Determine the [X, Y] coordinate at the center of the cell enclosing the given text.  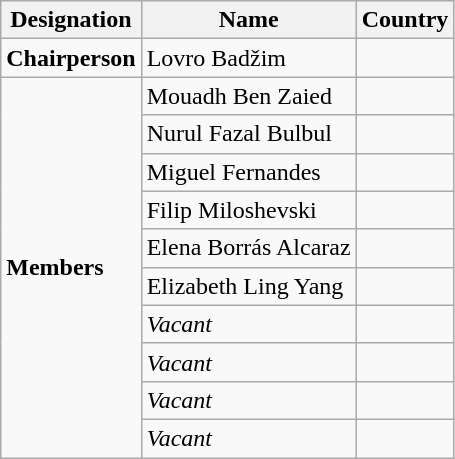
Elena Borrás Alcaraz [248, 248]
Miguel Fernandes [248, 172]
Chairperson [71, 58]
Members [71, 268]
Mouadh Ben Zaied [248, 96]
Name [248, 20]
Designation [71, 20]
Nurul Fazal Bulbul [248, 134]
Country [405, 20]
Lovro Badžim [248, 58]
Filip Miloshevski [248, 210]
Elizabeth Ling Yang [248, 286]
